Pinpoint the cell where the given text exists, returning its [X, Y] midpoint coordinate. 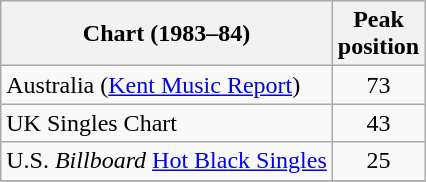
Chart (1983–84) [167, 34]
U.S. Billboard Hot Black Singles [167, 161]
73 [378, 85]
Peak position [378, 34]
Australia (Kent Music Report) [167, 85]
43 [378, 123]
25 [378, 161]
UK Singles Chart [167, 123]
